For the text-containing cell, return its midpoint in (X, Y) coordinate format. 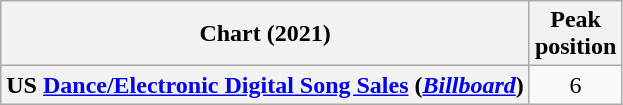
Peakposition (575, 34)
US Dance/Electronic Digital Song Sales (Billboard) (266, 85)
6 (575, 85)
Chart (2021) (266, 34)
